Extract the (x, y) coordinate from the center of the cell holding the provided text.  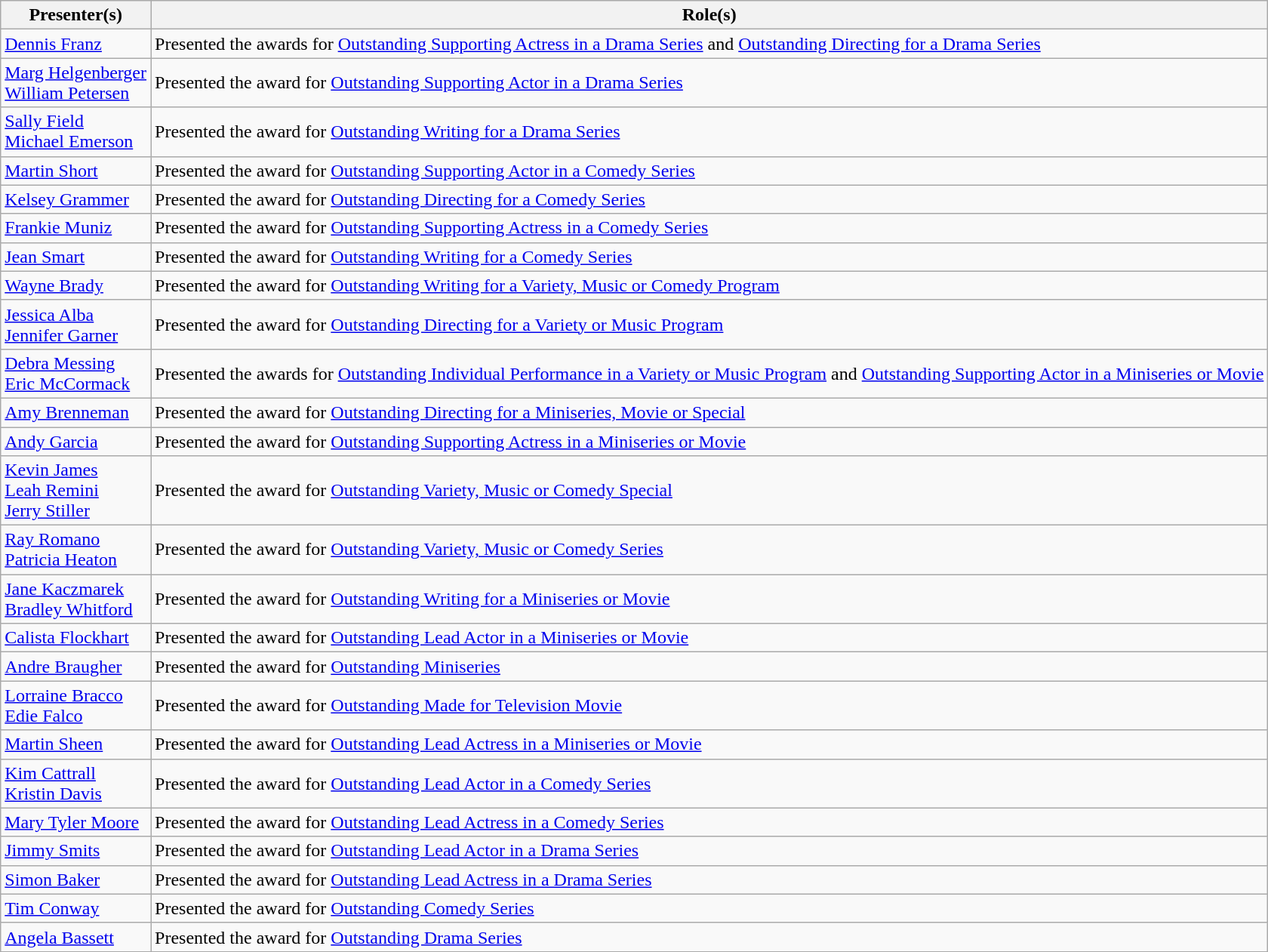
Presented the award for Outstanding Miniseries (709, 667)
Presented the award for Outstanding Lead Actress in a Comedy Series (709, 822)
Kim CattrallKristin Davis (75, 784)
Presented the award for Outstanding Variety, Music or Comedy Series (709, 550)
Presented the award for Outstanding Supporting Actor in a Drama Series (709, 83)
Presented the award for Outstanding Directing for a Miniseries, Movie or Special (709, 412)
Presented the award for Outstanding Drama Series (709, 937)
Presented the award for Outstanding Lead Actor in a Miniseries or Movie (709, 638)
Martin Sheen (75, 744)
Presented the award for Outstanding Supporting Actor in a Comedy Series (709, 171)
Dennis Franz (75, 44)
Calista Flockhart (75, 638)
Wayne Brady (75, 285)
Sally FieldMichael Emerson (75, 131)
Presented the award for Outstanding Writing for a Drama Series (709, 131)
Presented the award for Outstanding Lead Actor in a Comedy Series (709, 784)
Presented the award for Outstanding Lead Actress in a Drama Series (709, 880)
Presented the award for Outstanding Supporting Actress in a Miniseries or Movie (709, 442)
Presented the awards for Outstanding Individual Performance in a Variety or Music Program and Outstanding Supporting Actor in a Miniseries or Movie (709, 373)
Presented the award for Outstanding Writing for a Miniseries or Movie (709, 599)
Kevin JamesLeah ReminiJerry Stiller (75, 491)
Angela Bassett (75, 937)
Marg HelgenbergerWilliam Petersen (75, 83)
Mary Tyler Moore (75, 822)
Andy Garcia (75, 442)
Frankie Muniz (75, 228)
Ray RomanoPatricia Heaton (75, 550)
Andre Braugher (75, 667)
Presented the award for Outstanding Lead Actor in a Drama Series (709, 851)
Tim Conway (75, 908)
Jane KaczmarekBradley Whitford (75, 599)
Presented the award for Outstanding Comedy Series (709, 908)
Presented the award for Outstanding Directing for a Variety or Music Program (709, 325)
Martin Short (75, 171)
Presented the awards for Outstanding Supporting Actress in a Drama Series and Outstanding Directing for a Drama Series (709, 44)
Presented the award for Outstanding Writing for a Comedy Series (709, 257)
Debra MessingEric McCormack (75, 373)
Presented the award for Outstanding Writing for a Variety, Music or Comedy Program (709, 285)
Amy Brenneman (75, 412)
Jean Smart (75, 257)
Presented the award for Outstanding Made for Television Movie (709, 705)
Lorraine BraccoEdie Falco (75, 705)
Role(s) (709, 15)
Simon Baker (75, 880)
Presented the award for Outstanding Supporting Actress in a Comedy Series (709, 228)
Presented the award for Outstanding Variety, Music or Comedy Special (709, 491)
Presenter(s) (75, 15)
Kelsey Grammer (75, 199)
Jimmy Smits (75, 851)
Presented the award for Outstanding Directing for a Comedy Series (709, 199)
Jessica AlbaJennifer Garner (75, 325)
Presented the award for Outstanding Lead Actress in a Miniseries or Movie (709, 744)
